Search for the cell housing the specified text and yield its (x, y) center coordinate. 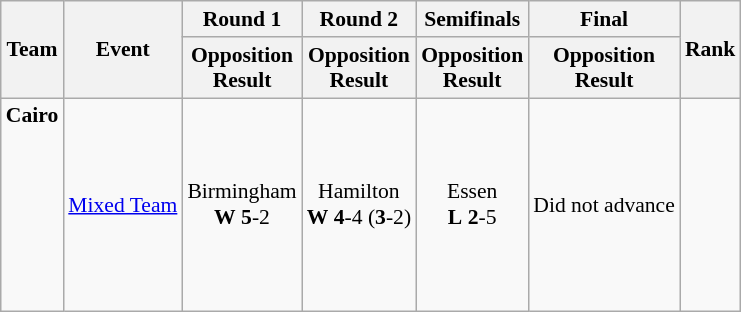
Rank (710, 50)
Round 1 (242, 19)
Essen L 2-5 (472, 205)
Round 2 (359, 19)
Final (604, 19)
Semifinals (472, 19)
Team (32, 50)
Birmingham W 5-2 (242, 205)
Did not advance (604, 205)
Hamilton W 4-4 (3-2) (359, 205)
Cairo (32, 205)
Event (122, 50)
Mixed Team (122, 205)
